Provide the (X, Y) coordinate of the cell's center where the given text is located.  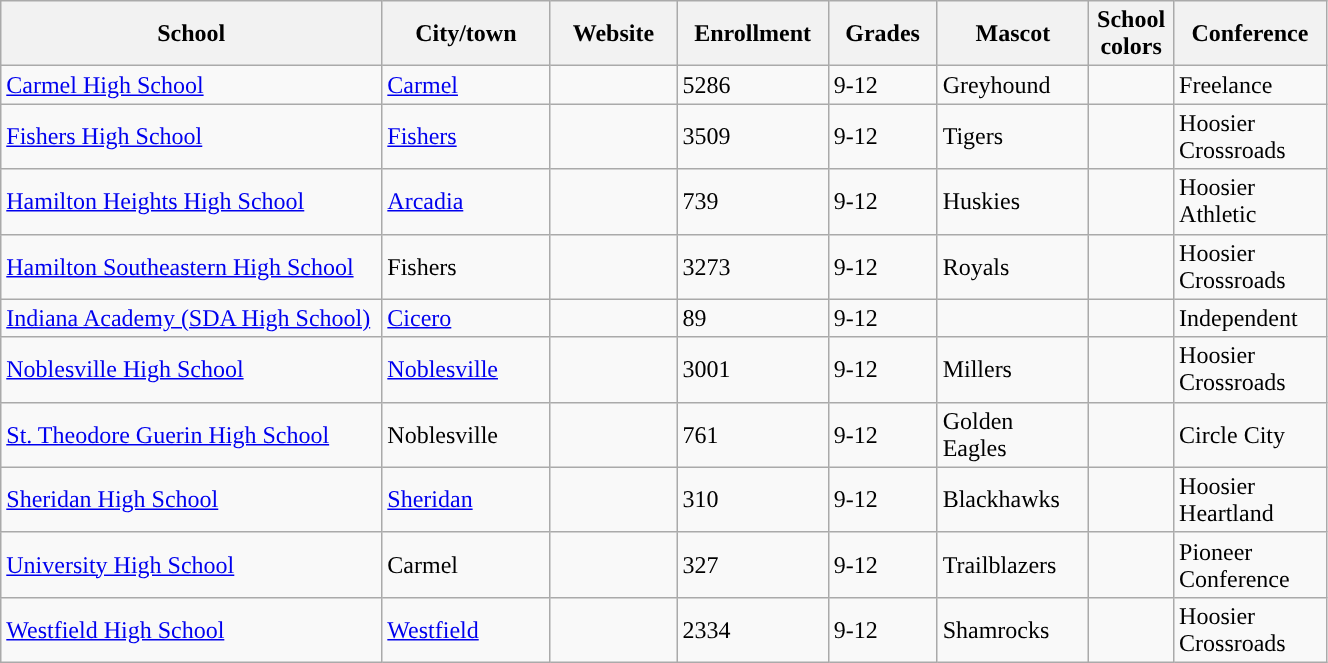
3273 (752, 266)
2334 (752, 630)
Fishers High School (192, 136)
Grades (882, 34)
3001 (752, 370)
Huskies (1013, 202)
School colors (1132, 34)
Carmel High School (192, 85)
327 (752, 564)
City/town (466, 34)
Greyhound (1013, 85)
Blackhawks (1013, 500)
Pioneer Conference (1250, 564)
Freelance (1250, 85)
Conference (1250, 34)
Trailblazers (1013, 564)
Golden Eagles (1013, 434)
3509 (752, 136)
Cicero (466, 318)
School (192, 34)
Royals (1013, 266)
Indiana Academy (SDA High School) (192, 318)
Circle City (1250, 434)
Tigers (1013, 136)
89 (752, 318)
Millers (1013, 370)
Hoosier Athletic (1250, 202)
Shamrocks (1013, 630)
Mascot (1013, 34)
Arcadia (466, 202)
Sheridan (466, 500)
Westfield High School (192, 630)
University High School (192, 564)
Sheridan High School (192, 500)
Hoosier Heartland (1250, 500)
761 (752, 434)
5286 (752, 85)
739 (752, 202)
Westfield (466, 630)
Hamilton Heights High School (192, 202)
St. Theodore Guerin High School (192, 434)
Website (614, 34)
310 (752, 500)
Hamilton Southeastern High School (192, 266)
Enrollment (752, 34)
Noblesville High School (192, 370)
Independent (1250, 318)
